Return (X, Y) of the center of cell containing provided text 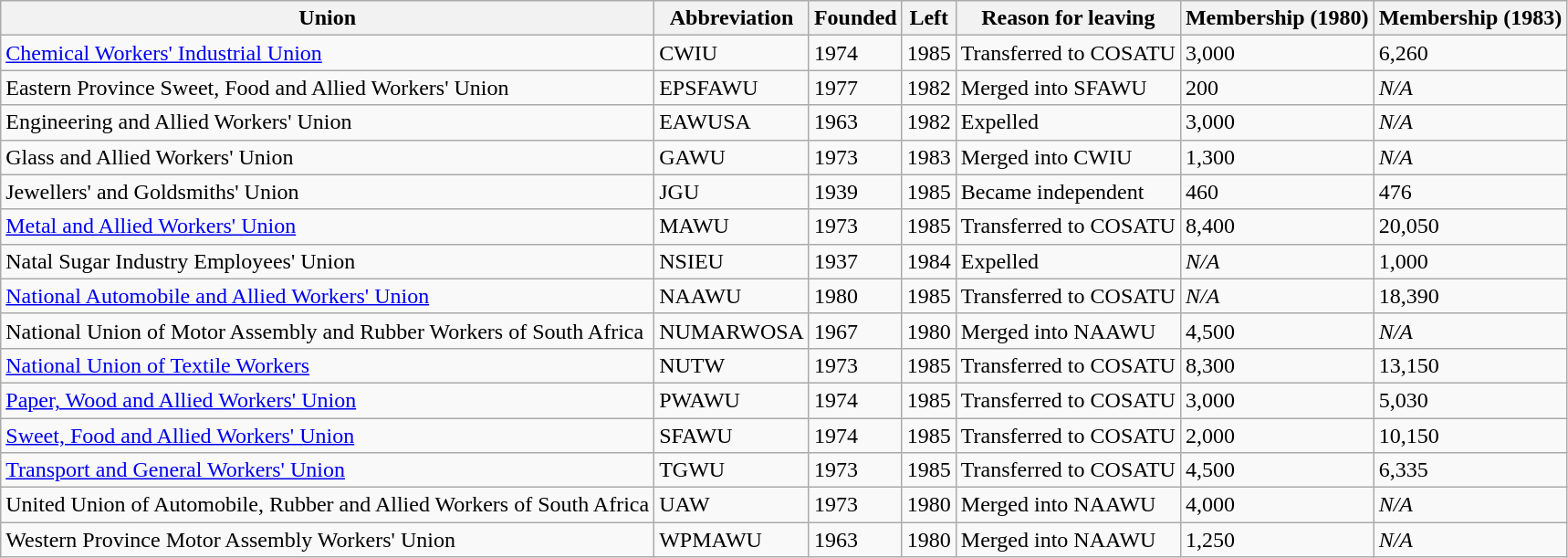
MAWU (732, 226)
Eastern Province Sweet, Food and Allied Workers' Union (328, 88)
National Union of Motor Assembly and Rubber Workers of South Africa (328, 331)
460 (1277, 192)
1983 (929, 157)
5,030 (1470, 400)
CWIU (732, 53)
WPMAWU (732, 540)
National Union of Textile Workers (328, 365)
Membership (1980) (1277, 18)
Engineering and Allied Workers' Union (328, 122)
1937 (855, 261)
Paper, Wood and Allied Workers' Union (328, 400)
GAWU (732, 157)
Glass and Allied Workers' Union (328, 157)
476 (1470, 192)
Transport and General Workers' Union (328, 470)
Merged into SFAWU (1068, 88)
200 (1277, 88)
1,300 (1277, 157)
National Automobile and Allied Workers' Union (328, 296)
Union (328, 18)
4,000 (1277, 505)
UAW (732, 505)
6,260 (1470, 53)
NSIEU (732, 261)
EPSFAWU (732, 88)
Abbreviation (732, 18)
8,400 (1277, 226)
Metal and Allied Workers' Union (328, 226)
TGWU (732, 470)
20,050 (1470, 226)
Merged into CWIU (1068, 157)
Left (929, 18)
Sweet, Food and Allied Workers' Union (328, 436)
2,000 (1277, 436)
United Union of Automobile, Rubber and Allied Workers of South Africa (328, 505)
6,335 (1470, 470)
1,250 (1277, 540)
1939 (855, 192)
PWAWU (732, 400)
Natal Sugar Industry Employees' Union (328, 261)
8,300 (1277, 365)
JGU (732, 192)
EAWUSA (732, 122)
NUMARWOSA (732, 331)
Western Province Motor Assembly Workers' Union (328, 540)
SFAWU (732, 436)
Membership (1983) (1470, 18)
1977 (855, 88)
NUTW (732, 365)
10,150 (1470, 436)
1967 (855, 331)
18,390 (1470, 296)
Became independent (1068, 192)
1,000 (1470, 261)
13,150 (1470, 365)
1984 (929, 261)
Founded (855, 18)
NAAWU (732, 296)
Chemical Workers' Industrial Union (328, 53)
Jewellers' and Goldsmiths' Union (328, 192)
Reason for leaving (1068, 18)
